Output the [X, Y] coordinate of the center of the cell containing the given text.  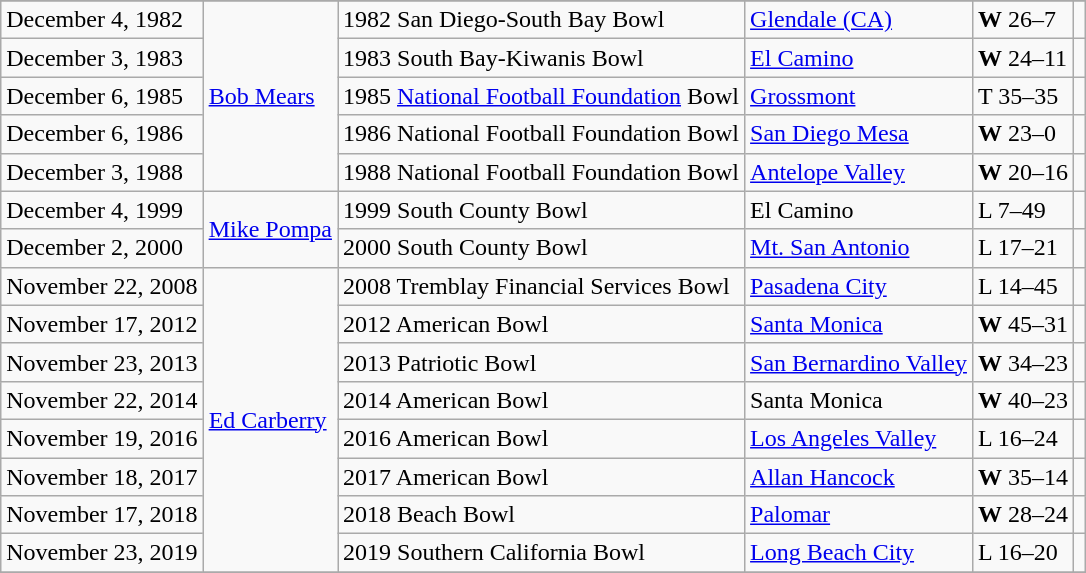
1988 National Football Foundation Bowl [542, 172]
November 19, 2016 [102, 438]
November 22, 2014 [102, 400]
Mt. San Antonio [859, 248]
2018 Beach Bowl [542, 515]
December 4, 1999 [102, 210]
Glendale (CA) [859, 20]
San Bernardino Valley [859, 362]
W 40–23 [1022, 400]
Palomar [859, 515]
W 45–31 [1022, 324]
December 6, 1985 [102, 96]
W 35–14 [1022, 477]
T 35–35 [1022, 96]
Antelope Valley [859, 172]
November 17, 2018 [102, 515]
W 34–23 [1022, 362]
Grossmont [859, 96]
Allan Hancock [859, 477]
December 3, 1988 [102, 172]
November 23, 2019 [102, 553]
Los Angeles Valley [859, 438]
November 17, 2012 [102, 324]
L 16–24 [1022, 438]
Bob Mears [270, 96]
L 14–45 [1022, 286]
November 22, 2008 [102, 286]
W 20–16 [1022, 172]
2014 American Bowl [542, 400]
1999 South County Bowl [542, 210]
December 6, 1986 [102, 134]
Long Beach City [859, 553]
December 2, 2000 [102, 248]
2017 American Bowl [542, 477]
1985 National Football Foundation Bowl [542, 96]
Mike Pompa [270, 229]
2013 Patriotic Bowl [542, 362]
San Diego Mesa [859, 134]
December 4, 1982 [102, 20]
W 26–7 [1022, 20]
2012 American Bowl [542, 324]
2016 American Bowl [542, 438]
2008 Tremblay Financial Services Bowl [542, 286]
Ed Carberry [270, 419]
1986 National Football Foundation Bowl [542, 134]
W 23–0 [1022, 134]
November 18, 2017 [102, 477]
L 17–21 [1022, 248]
W 28–24 [1022, 515]
2000 South County Bowl [542, 248]
2019 Southern California Bowl [542, 553]
December 3, 1983 [102, 58]
L 16–20 [1022, 553]
1983 South Bay-Kiwanis Bowl [542, 58]
November 23, 2013 [102, 362]
L 7–49 [1022, 210]
W 24–11 [1022, 58]
1982 San Diego-South Bay Bowl [542, 20]
Pasadena City [859, 286]
